Identify which cell holds the provided text, then report its [X, Y] central coordinate. 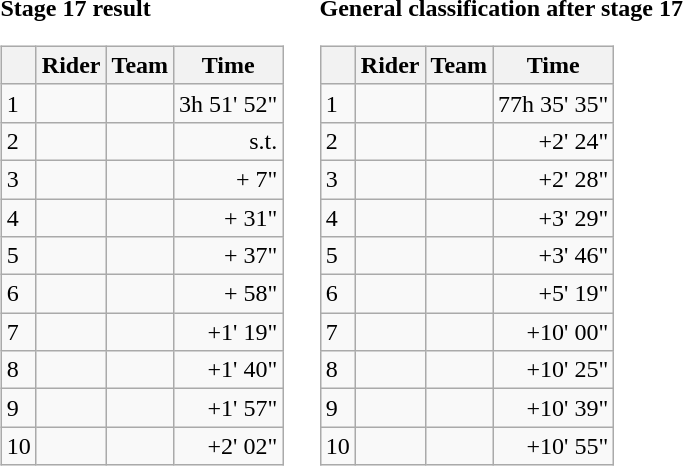
+2' 28" [554, 179]
+2' 24" [554, 141]
+ 7" [228, 179]
+10' 55" [554, 446]
77h 35' 35" [554, 103]
+10' 39" [554, 408]
+1' 57" [228, 408]
+3' 46" [554, 256]
+1' 40" [228, 370]
+1' 19" [228, 332]
+10' 25" [554, 370]
+5' 19" [554, 294]
+ 31" [228, 217]
s.t. [228, 141]
+10' 00" [554, 332]
+ 58" [228, 294]
+3' 29" [554, 217]
+ 37" [228, 256]
3h 51' 52" [228, 103]
+2' 02" [228, 446]
